Detect which cell encompasses the target text, then output its (X, Y) center coordinate. 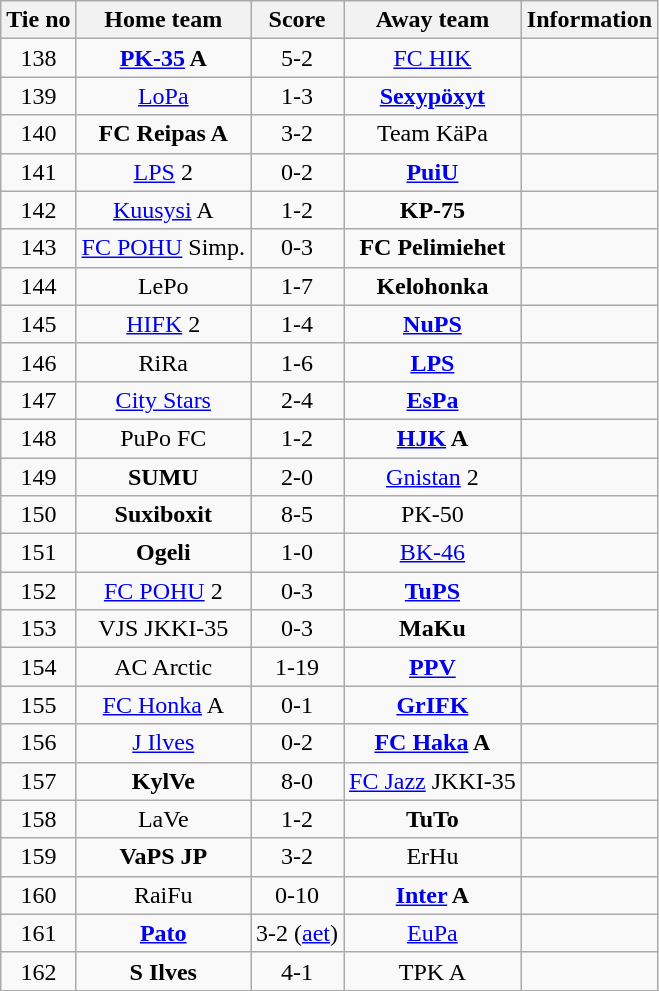
157 (38, 781)
Away team (433, 20)
153 (38, 629)
160 (38, 895)
FC Jazz JKKI-35 (433, 781)
4-1 (298, 971)
FC Pelimiehet (433, 248)
152 (38, 591)
1-0 (298, 553)
RiRa (163, 362)
0-10 (298, 895)
PK-50 (433, 515)
PuPo FC (163, 438)
144 (38, 286)
LPS 2 (163, 172)
BK-46 (433, 553)
138 (38, 58)
GrIFK (433, 705)
141 (38, 172)
147 (38, 400)
LoPa (163, 96)
2-4 (298, 400)
Team KäPa (433, 134)
VJS JKKI-35 (163, 629)
1-7 (298, 286)
150 (38, 515)
154 (38, 667)
0-1 (298, 705)
146 (38, 362)
143 (38, 248)
Kuusysi A (163, 210)
Pato (163, 933)
162 (38, 971)
151 (38, 553)
FC Reipas A (163, 134)
MaKu (433, 629)
158 (38, 819)
1-19 (298, 667)
TuPS (433, 591)
Information (589, 20)
139 (38, 96)
Inter A (433, 895)
SUMU (163, 477)
AC Arctic (163, 667)
Gnistan 2 (433, 477)
FC POHU Simp. (163, 248)
NuPS (433, 324)
KP-75 (433, 210)
Home team (163, 20)
145 (38, 324)
LePo (163, 286)
TuTo (433, 819)
KylVe (163, 781)
FC HIK (433, 58)
156 (38, 743)
PK-35 A (163, 58)
5-2 (298, 58)
Sexypöxyt (433, 96)
LPS (433, 362)
159 (38, 857)
Suxiboxit (163, 515)
140 (38, 134)
LaVe (163, 819)
2-0 (298, 477)
EsPa (433, 400)
HJK A (433, 438)
J Ilves (163, 743)
Ogeli (163, 553)
TPK A (433, 971)
8-0 (298, 781)
S Ilves (163, 971)
City Stars (163, 400)
1-4 (298, 324)
VaPS JP (163, 857)
FC Haka A (433, 743)
FC POHU 2 (163, 591)
PPV (433, 667)
155 (38, 705)
148 (38, 438)
PuiU (433, 172)
8-5 (298, 515)
ErHu (433, 857)
RaiFu (163, 895)
149 (38, 477)
FC Honka A (163, 705)
1-6 (298, 362)
Score (298, 20)
142 (38, 210)
3-2 (aet) (298, 933)
1-3 (298, 96)
EuPa (433, 933)
HIFK 2 (163, 324)
Kelohonka (433, 286)
161 (38, 933)
Tie no (38, 20)
